Detect which cell encompasses the target text, then output its [x, y] center coordinate. 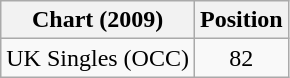
Position [241, 20]
Chart (2009) [98, 20]
UK Singles (OCC) [98, 58]
82 [241, 58]
